Search for the cell housing the specified text and yield its (x, y) center coordinate. 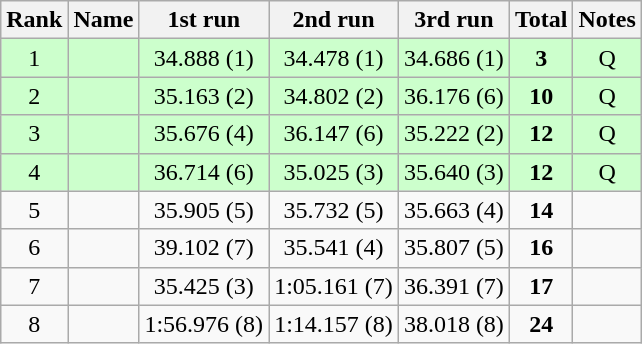
14 (541, 210)
1st run (204, 20)
Name (104, 20)
35.025 (3) (334, 172)
16 (541, 248)
7 (34, 286)
Total (541, 20)
24 (541, 324)
1 (34, 58)
35.425 (3) (204, 286)
35.222 (2) (454, 134)
34.686 (1) (454, 58)
36.176 (6) (454, 96)
36.147 (6) (334, 134)
34.478 (1) (334, 58)
35.676 (4) (204, 134)
35.640 (3) (454, 172)
34.888 (1) (204, 58)
35.905 (5) (204, 210)
35.541 (4) (334, 248)
1:56.976 (8) (204, 324)
Notes (607, 20)
36.391 (7) (454, 286)
4 (34, 172)
2 (34, 96)
35.807 (5) (454, 248)
35.732 (5) (334, 210)
8 (34, 324)
36.714 (6) (204, 172)
1:05.161 (7) (334, 286)
5 (34, 210)
1:14.157 (8) (334, 324)
35.163 (2) (204, 96)
2nd run (334, 20)
10 (541, 96)
34.802 (2) (334, 96)
38.018 (8) (454, 324)
35.663 (4) (454, 210)
Rank (34, 20)
3rd run (454, 20)
39.102 (7) (204, 248)
6 (34, 248)
17 (541, 286)
